Detect which cell encompasses the target text, then output its (x, y) center coordinate. 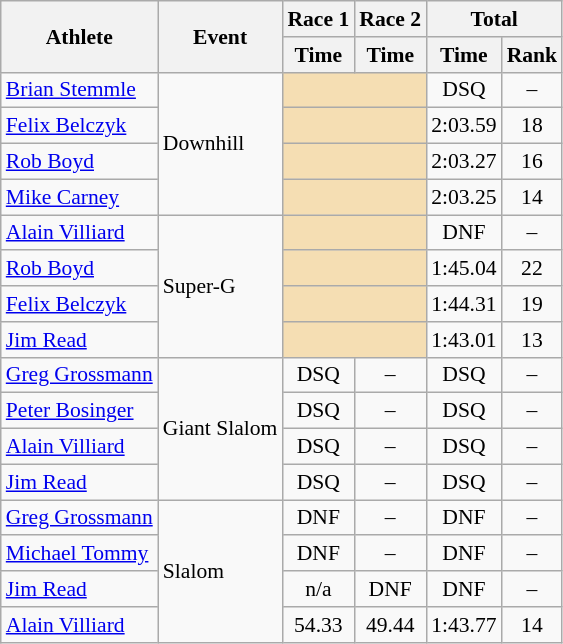
49.44 (390, 625)
Mike Carney (80, 197)
Downhill (220, 143)
1:45.04 (464, 269)
22 (532, 269)
1:43.01 (464, 340)
Race 2 (390, 19)
2:03.25 (464, 197)
2:03.27 (464, 162)
13 (532, 340)
19 (532, 304)
1:44.31 (464, 304)
Michael Tommy (80, 554)
Super-G (220, 286)
Brian Stemmle (80, 90)
Total (494, 19)
18 (532, 126)
n/a (318, 589)
Rank (532, 55)
Slalom (220, 571)
Race 1 (318, 19)
Peter Bosinger (80, 411)
1:43.77 (464, 625)
54.33 (318, 625)
Giant Slalom (220, 428)
16 (532, 162)
Athlete (80, 36)
Event (220, 36)
2:03.59 (464, 126)
